Capture the cell that displays the provided text and extract its [x, y] central coordinate. 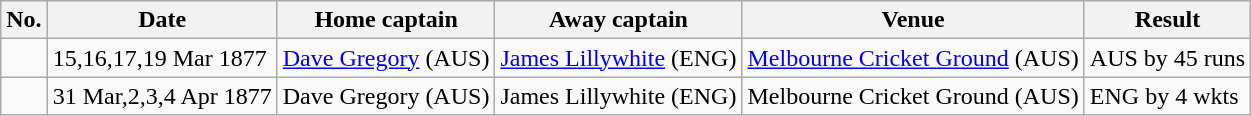
AUS by 45 runs [1167, 58]
Home captain [386, 20]
Result [1167, 20]
Venue [913, 20]
15,16,17,19 Mar 1877 [162, 58]
Away captain [618, 20]
No. [24, 20]
ENG by 4 wkts [1167, 96]
31 Mar,2,3,4 Apr 1877 [162, 96]
Date [162, 20]
